Determine the [x, y] coordinate at the center of the cell enclosing the given text.  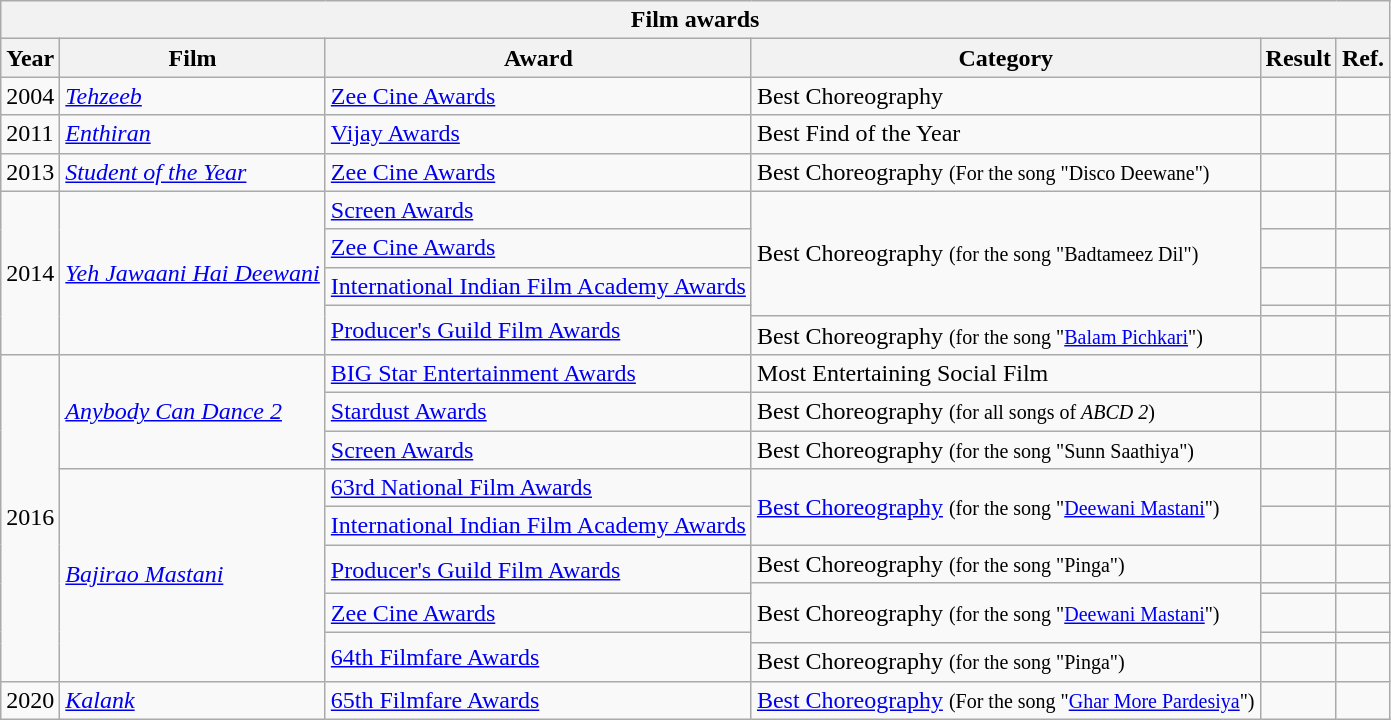
2013 [30, 172]
Best Choreography (For the song "Disco Deewane") [1006, 172]
Category [1006, 58]
Student of the Year [193, 172]
Year [30, 58]
2004 [30, 96]
2020 [30, 700]
Best Choreography (for the song "Sunn Saathiya") [1006, 449]
Kalank [193, 700]
2011 [30, 134]
2016 [30, 518]
Best Choreography (for all songs of ABCD 2) [1006, 411]
Award [538, 58]
Film [193, 58]
65th Filmfare Awards [538, 700]
Vijay Awards [538, 134]
Most Entertaining Social Film [1006, 373]
Best Find of the Year [1006, 134]
Best Choreography (for the song "Balam Pichkari") [1006, 335]
Best Choreography (For the song "Ghar More Pardesiya") [1006, 700]
Result [1298, 58]
Tehzeeb [193, 96]
Anybody Can Dance 2 [193, 411]
63rd National Film Awards [538, 488]
Bajirao Mastani [193, 575]
64th Filmfare Awards [538, 656]
Ref. [1362, 58]
2014 [30, 272]
Stardust Awards [538, 411]
BIG Star Entertainment Awards [538, 373]
Best Choreography (for the song "Badtameez Dil") [1006, 254]
Enthiran [193, 134]
Best Choreography [1006, 96]
Yeh Jawaani Hai Deewani [193, 272]
Film awards [696, 20]
